Detect which cell encompasses the target text, then output its (X, Y) center coordinate. 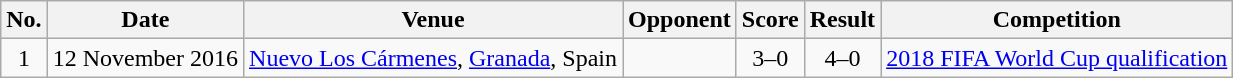
12 November 2016 (145, 58)
Score (770, 20)
4–0 (842, 58)
3–0 (770, 58)
Nuevo Los Cármenes, Granada, Spain (434, 58)
1 (24, 58)
No. (24, 20)
Opponent (679, 20)
Competition (1057, 20)
Venue (434, 20)
Result (842, 20)
2018 FIFA World Cup qualification (1057, 58)
Date (145, 20)
